Locate the cell with the specified text and output its (x, y) center coordinate. 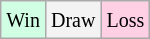
Draw (72, 20)
Loss (126, 20)
Win (24, 20)
